Pinpoint the cell where the given text exists, returning its (x, y) midpoint coordinate. 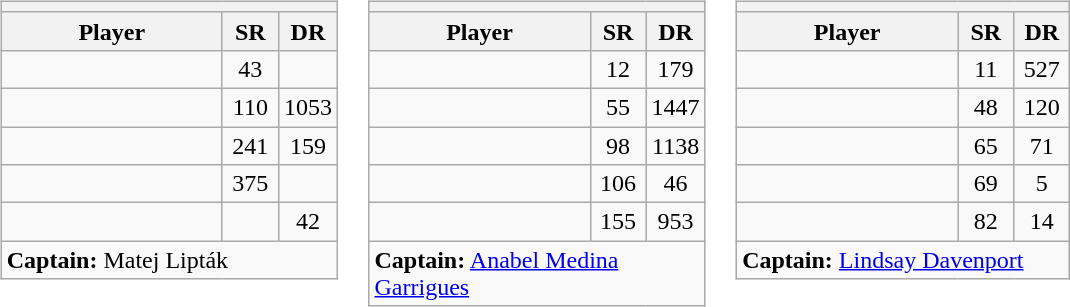
71 (1042, 145)
65 (986, 145)
179 (676, 69)
Captain: Matej Lipták (169, 260)
55 (618, 107)
120 (1042, 107)
527 (1042, 69)
1053 (308, 107)
48 (986, 107)
241 (250, 145)
106 (618, 184)
14 (1042, 222)
1447 (676, 107)
12 (618, 69)
155 (618, 222)
110 (250, 107)
1138 (676, 145)
5 (1042, 184)
46 (676, 184)
82 (986, 222)
159 (308, 145)
Captain: Lindsay Davenport (904, 260)
42 (308, 222)
98 (618, 145)
11 (986, 69)
43 (250, 69)
69 (986, 184)
Captain: Anabel Medina Garrigues (537, 274)
375 (250, 184)
953 (676, 222)
